Search for the cell housing the specified text and yield its (x, y) center coordinate. 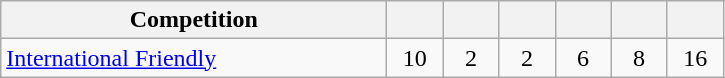
10 (415, 58)
16 (695, 58)
Competition (194, 20)
International Friendly (194, 58)
6 (583, 58)
8 (639, 58)
